Return [x, y] of the center of cell containing provided text 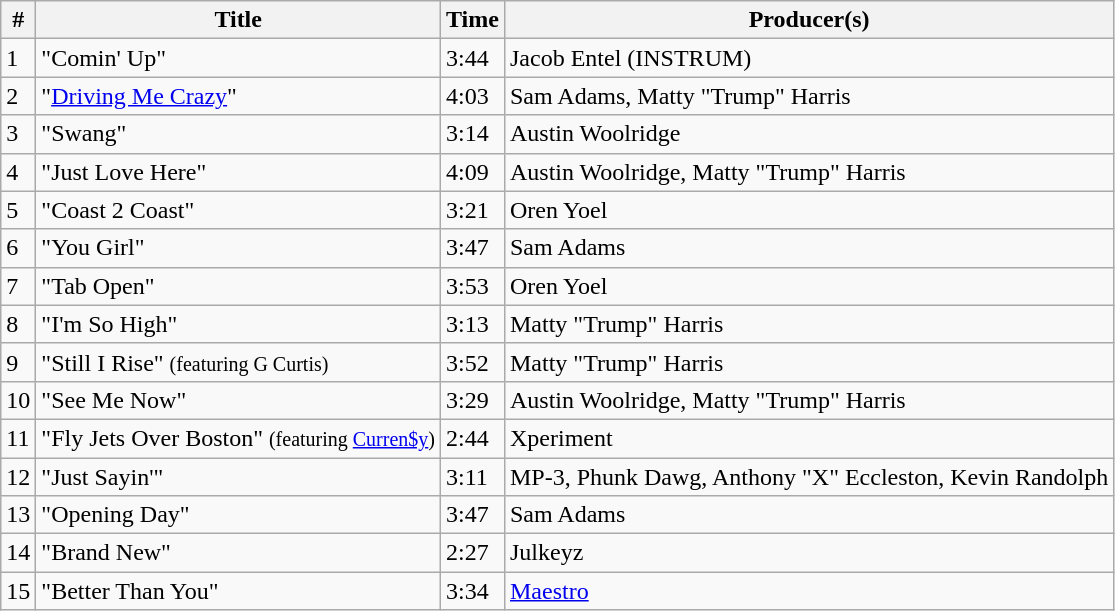
3:44 [473, 58]
"Just Sayin'" [238, 477]
"I'm So High" [238, 324]
"Driving Me Crazy" [238, 96]
1 [18, 58]
"Comin' Up" [238, 58]
Maestro [808, 591]
# [18, 20]
8 [18, 324]
3:14 [473, 134]
"Coast 2 Coast" [238, 210]
Jacob Entel (INSTRUM) [808, 58]
"Fly Jets Over Boston" (featuring Curren$y) [238, 438]
3 [18, 134]
Xperiment [808, 438]
Julkeyz [808, 553]
3:52 [473, 362]
Sam Adams, Matty "Trump" Harris [808, 96]
4:09 [473, 172]
4 [18, 172]
3:29 [473, 400]
"Opening Day" [238, 515]
15 [18, 591]
"Brand New" [238, 553]
11 [18, 438]
"Still I Rise" (featuring G Curtis) [238, 362]
3:13 [473, 324]
"Just Love Here" [238, 172]
Title [238, 20]
2:27 [473, 553]
12 [18, 477]
"Better Than You" [238, 591]
"See Me Now" [238, 400]
"Swang" [238, 134]
4:03 [473, 96]
MP-3, Phunk Dawg, Anthony "X" Eccleston, Kevin Randolph [808, 477]
Time [473, 20]
9 [18, 362]
"You Girl" [238, 248]
7 [18, 286]
"Tab Open" [238, 286]
5 [18, 210]
2 [18, 96]
Producer(s) [808, 20]
14 [18, 553]
3:11 [473, 477]
2:44 [473, 438]
13 [18, 515]
Austin Woolridge [808, 134]
3:53 [473, 286]
3:34 [473, 591]
3:21 [473, 210]
6 [18, 248]
10 [18, 400]
